Output the [X, Y] coordinate of the center of the cell containing the given text.  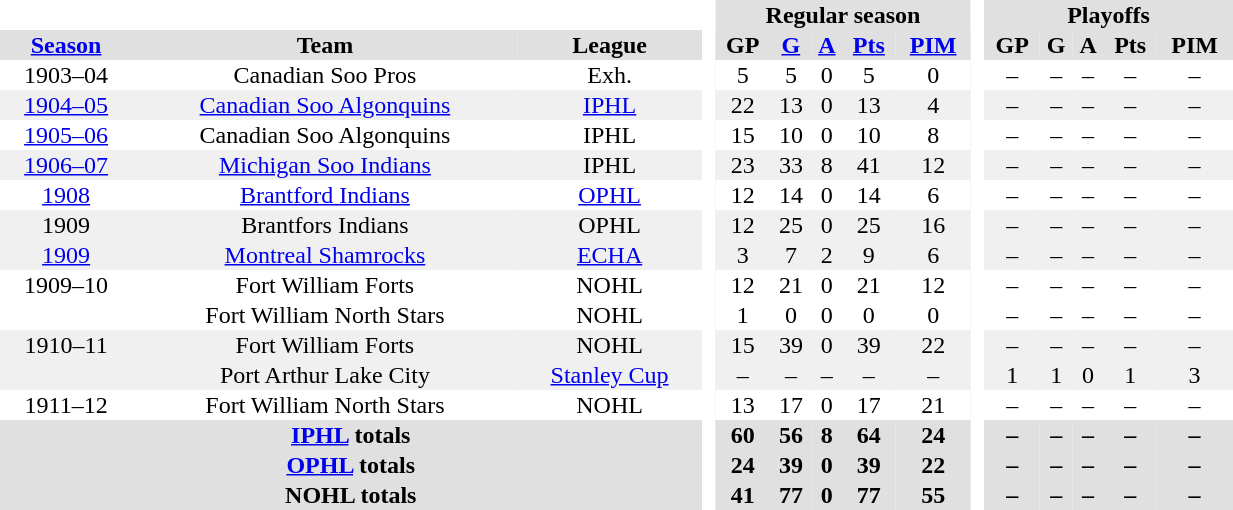
Team [324, 45]
League [610, 45]
Brantfors Indians [324, 225]
60 [742, 435]
1908 [66, 195]
1910–11 [66, 345]
IPHL totals [351, 435]
Playoffs [1109, 15]
Season [66, 45]
Port Arthur Lake City [324, 375]
NOHL totals [351, 495]
1904–05 [66, 105]
Brantford Indians [324, 195]
4 [932, 105]
1903–04 [66, 75]
33 [790, 165]
56 [790, 435]
1911–12 [66, 405]
Montreal Shamrocks [324, 255]
23 [742, 165]
2 [826, 255]
64 [868, 435]
Exh. [610, 75]
ECHA [610, 255]
Canadian Soo Pros [324, 75]
Michigan Soo Indians [324, 165]
Stanley Cup [610, 375]
9 [868, 255]
Regular season [843, 15]
16 [932, 225]
1905–06 [66, 135]
1909–10 [66, 285]
55 [932, 495]
7 [790, 255]
1906–07 [66, 165]
OPHL totals [351, 465]
